Detect which cell encompasses the target text, then output its (X, Y) center coordinate. 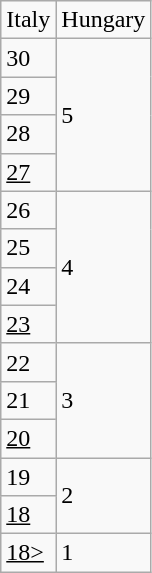
3 (104, 400)
18 (28, 515)
Hungary (104, 20)
24 (28, 286)
29 (28, 96)
26 (28, 210)
21 (28, 400)
1 (104, 553)
5 (104, 115)
30 (28, 58)
25 (28, 248)
28 (28, 134)
20 (28, 438)
Italy (28, 20)
2 (104, 496)
27 (28, 172)
4 (104, 267)
23 (28, 324)
22 (28, 362)
19 (28, 477)
18> (28, 553)
